Extract the [X, Y] coordinate from the center of the cell holding the provided text.  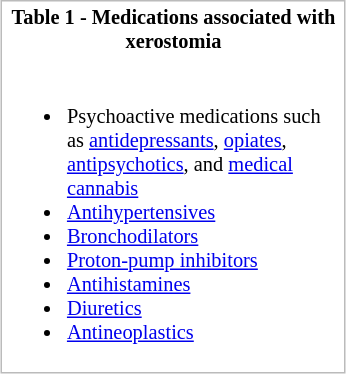
Table 1 - Medications associated with xerostomia [173, 30]
